For the text-containing cell, return its midpoint in [x, y] coordinate format. 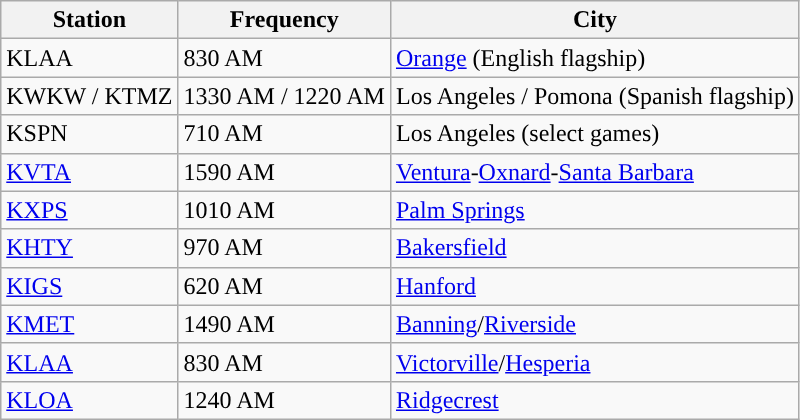
1490 AM [284, 324]
KVTA [90, 172]
KMET [90, 324]
Los Angeles (select games) [594, 134]
KHTY [90, 248]
Hanford [594, 286]
1010 AM [284, 210]
Los Angeles / Pomona (Spanish flagship) [594, 96]
Banning/Riverside [594, 324]
1590 AM [284, 172]
KXPS [90, 210]
Palm Springs [594, 210]
Ventura-Oxnard-Santa Barbara [594, 172]
710 AM [284, 134]
KIGS [90, 286]
KSPN [90, 134]
Orange (English flagship) [594, 58]
970 AM [284, 248]
Victorville/Hesperia [594, 362]
Frequency [284, 20]
620 AM [284, 286]
KLOA [90, 400]
1330 AM / 1220 AM [284, 96]
1240 AM [284, 400]
City [594, 20]
Station [90, 20]
Ridgecrest [594, 400]
KWKW / KTMZ [90, 96]
Bakersfield [594, 248]
